Identify which cell holds the provided text, then report its (X, Y) central coordinate. 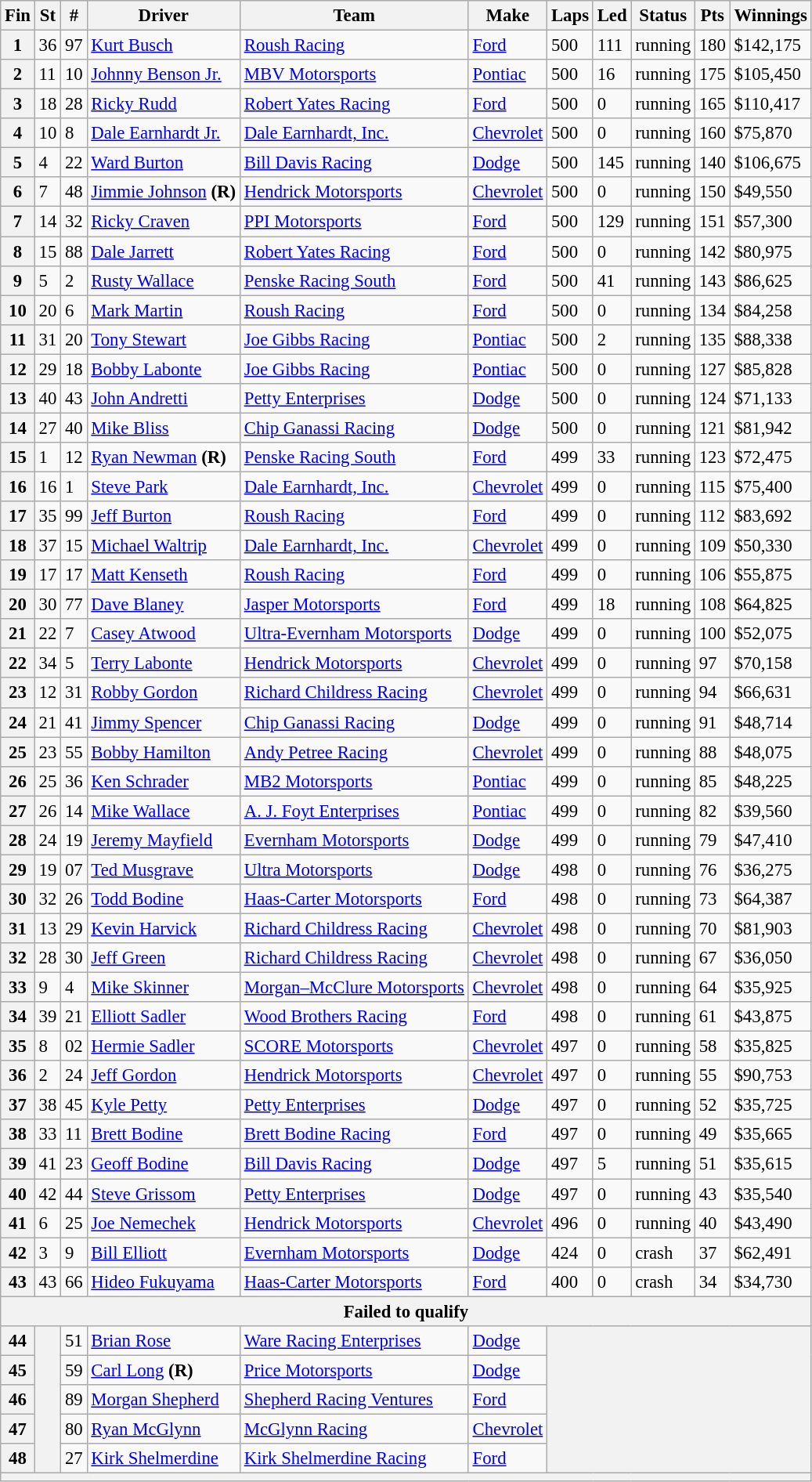
SCORE Motorsports (354, 1046)
Mike Wallace (163, 811)
134 (713, 310)
165 (713, 104)
111 (612, 45)
Carl Long (R) (163, 1370)
67 (713, 958)
$48,225 (770, 781)
145 (612, 163)
Team (354, 16)
Brett Bodine (163, 1135)
160 (713, 133)
Pts (713, 16)
Laps (570, 16)
Brian Rose (163, 1341)
Failed to qualify (406, 1311)
$49,550 (770, 192)
Elliott Sadler (163, 1017)
Ricky Craven (163, 222)
82 (713, 811)
$48,075 (770, 752)
76 (713, 869)
124 (713, 399)
Kurt Busch (163, 45)
$72,475 (770, 457)
$81,903 (770, 928)
89 (74, 1400)
Ultra Motorsports (354, 869)
$80,975 (770, 251)
$35,925 (770, 988)
Tony Stewart (163, 339)
Ward Burton (163, 163)
Jeff Gordon (163, 1075)
Jeremy Mayfield (163, 840)
Morgan–McClure Motorsports (354, 988)
Ultra-Evernham Motorsports (354, 634)
A. J. Foyt Enterprises (354, 811)
115 (713, 486)
Andy Petree Racing (354, 752)
Winnings (770, 16)
$43,490 (770, 1223)
49 (713, 1135)
99 (74, 516)
Dale Jarrett (163, 251)
$39,560 (770, 811)
Kevin Harvick (163, 928)
400 (570, 1281)
$36,275 (770, 869)
Bobby Labonte (163, 369)
# (74, 16)
106 (713, 575)
70 (713, 928)
100 (713, 634)
175 (713, 74)
$88,338 (770, 339)
MB2 Motorsports (354, 781)
151 (713, 222)
$142,175 (770, 45)
Casey Atwood (163, 634)
Hermie Sadler (163, 1046)
John Andretti (163, 399)
$55,875 (770, 575)
$110,417 (770, 104)
$64,387 (770, 899)
Led (612, 16)
$86,625 (770, 280)
$48,714 (770, 722)
58 (713, 1046)
$62,491 (770, 1252)
Dave Blaney (163, 605)
$52,075 (770, 634)
121 (713, 428)
$105,450 (770, 74)
$90,753 (770, 1075)
61 (713, 1017)
Robby Gordon (163, 693)
Todd Bodine (163, 899)
Price Motorsports (354, 1370)
Jasper Motorsports (354, 605)
$35,825 (770, 1046)
02 (74, 1046)
496 (570, 1223)
135 (713, 339)
Matt Kenseth (163, 575)
Make (507, 16)
Ware Racing Enterprises (354, 1341)
59 (74, 1370)
Ted Musgrave (163, 869)
Bill Elliott (163, 1252)
MBV Motorsports (354, 74)
Rusty Wallace (163, 280)
$35,540 (770, 1194)
Johnny Benson Jr. (163, 74)
Mark Martin (163, 310)
$84,258 (770, 310)
Ken Schrader (163, 781)
Morgan Shepherd (163, 1400)
80 (74, 1429)
Brett Bodine Racing (354, 1135)
112 (713, 516)
Dale Earnhardt Jr. (163, 133)
Status (662, 16)
$43,875 (770, 1017)
$35,665 (770, 1135)
52 (713, 1105)
$35,725 (770, 1105)
Wood Brothers Racing (354, 1017)
66 (74, 1281)
$75,400 (770, 486)
142 (713, 251)
Geoff Bodine (163, 1164)
Mike Skinner (163, 988)
Ryan McGlynn (163, 1429)
Shepherd Racing Ventures (354, 1400)
Ryan Newman (R) (163, 457)
94 (713, 693)
150 (713, 192)
$70,158 (770, 663)
Jimmie Johnson (R) (163, 192)
Joe Nemechek (163, 1223)
180 (713, 45)
123 (713, 457)
Mike Bliss (163, 428)
127 (713, 369)
140 (713, 163)
46 (18, 1400)
91 (713, 722)
$36,050 (770, 958)
143 (713, 280)
$83,692 (770, 516)
Kirk Shelmerdine Racing (354, 1459)
$71,133 (770, 399)
Ricky Rudd (163, 104)
Terry Labonte (163, 663)
64 (713, 988)
$64,825 (770, 605)
85 (713, 781)
Driver (163, 16)
$57,300 (770, 222)
Steve Grissom (163, 1194)
424 (570, 1252)
79 (713, 840)
77 (74, 605)
$81,942 (770, 428)
PPI Motorsports (354, 222)
Michael Waltrip (163, 546)
$47,410 (770, 840)
Jeff Burton (163, 516)
McGlynn Racing (354, 1429)
07 (74, 869)
108 (713, 605)
Fin (18, 16)
Kyle Petty (163, 1105)
109 (713, 546)
$34,730 (770, 1281)
Steve Park (163, 486)
Bobby Hamilton (163, 752)
St (47, 16)
$106,675 (770, 163)
47 (18, 1429)
Kirk Shelmerdine (163, 1459)
$75,870 (770, 133)
Jimmy Spencer (163, 722)
$66,631 (770, 693)
Jeff Green (163, 958)
$35,615 (770, 1164)
Hideo Fukuyama (163, 1281)
$50,330 (770, 546)
73 (713, 899)
129 (612, 222)
$85,828 (770, 369)
